Find where the given text appears and provide that cell's center as [x, y] coordinate. 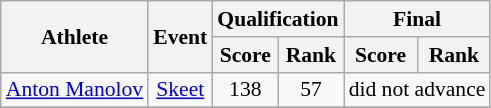
Skeet [180, 90]
Event [180, 36]
Anton Manolov [74, 90]
57 [310, 90]
Qualification [278, 19]
Athlete [74, 36]
138 [245, 90]
did not advance [418, 90]
Final [418, 19]
